Determine the [x, y] coordinate at the center of the cell enclosing the given text.  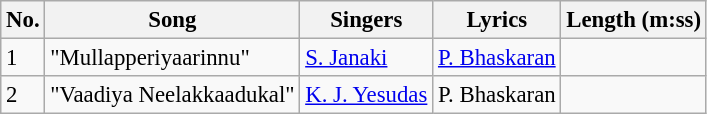
Song [172, 20]
Singers [366, 20]
2 [23, 95]
K. J. Yesudas [366, 95]
Length (m:ss) [634, 20]
Lyrics [497, 20]
S. Janaki [366, 58]
"Mullapperiyaarinnu" [172, 58]
"Vaadiya Neelakkaadukal" [172, 95]
No. [23, 20]
1 [23, 58]
